Detect which cell encompasses the target text, then output its [X, Y] center coordinate. 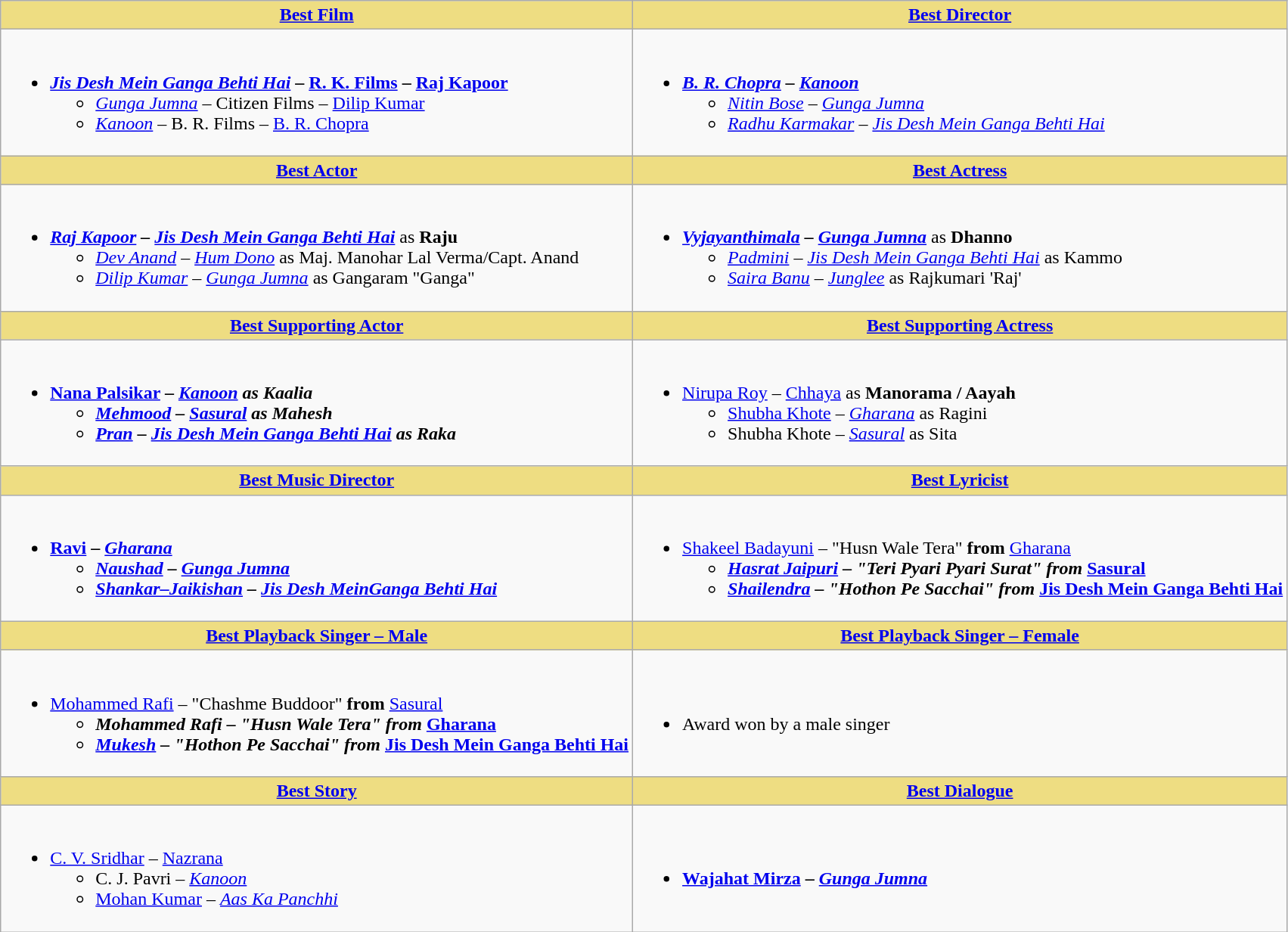
Vyjayanthimala – Gunga Jumna as DhannoPadmini – Jis Desh Mein Ganga Behti Hai as KammoSaira Banu – Junglee as Rajkumari 'Raj' [961, 248]
Best Director [961, 15]
Best Lyricist [961, 480]
C. V. Sridhar – NazranaC. J. Pavri – KanoonMohan Kumar – Aas Ka Panchhi [317, 868]
Best Playback Singer – Male [317, 635]
Best Story [317, 791]
Ravi – GharanaNaushad – Gunga JumnaShankar–Jaikishan – Jis Desh MeinGanga Behti Hai [317, 558]
Best Film [317, 15]
Award won by a male singer [961, 713]
Best Supporting Actress [961, 325]
Best Actor [317, 170]
Best Music Director [317, 480]
Nana Palsikar – Kanoon as KaaliaMehmood – Sasural as MaheshPran – Jis Desh Mein Ganga Behti Hai as Raka [317, 402]
B. R. Chopra – Kanoon Nitin Bose – Gunga JumnaRadhu Karmakar – Jis Desh Mein Ganga Behti Hai [961, 92]
Nirupa Roy – Chhaya as Manorama / AayahShubha Khote – Gharana as RaginiShubha Khote – Sasural as Sita [961, 402]
Best Supporting Actor [317, 325]
Wajahat Mirza – Gunga Jumna [961, 868]
Best Actress [961, 170]
Jis Desh Mein Ganga Behti Hai – R. K. Films – Raj Kapoor Gunga Jumna – Citizen Films – Dilip KumarKanoon – B. R. Films – B. R. Chopra [317, 92]
Best Playback Singer – Female [961, 635]
Best Dialogue [961, 791]
